Determine the (x, y) coordinate at the center of the cell enclosing the given text.  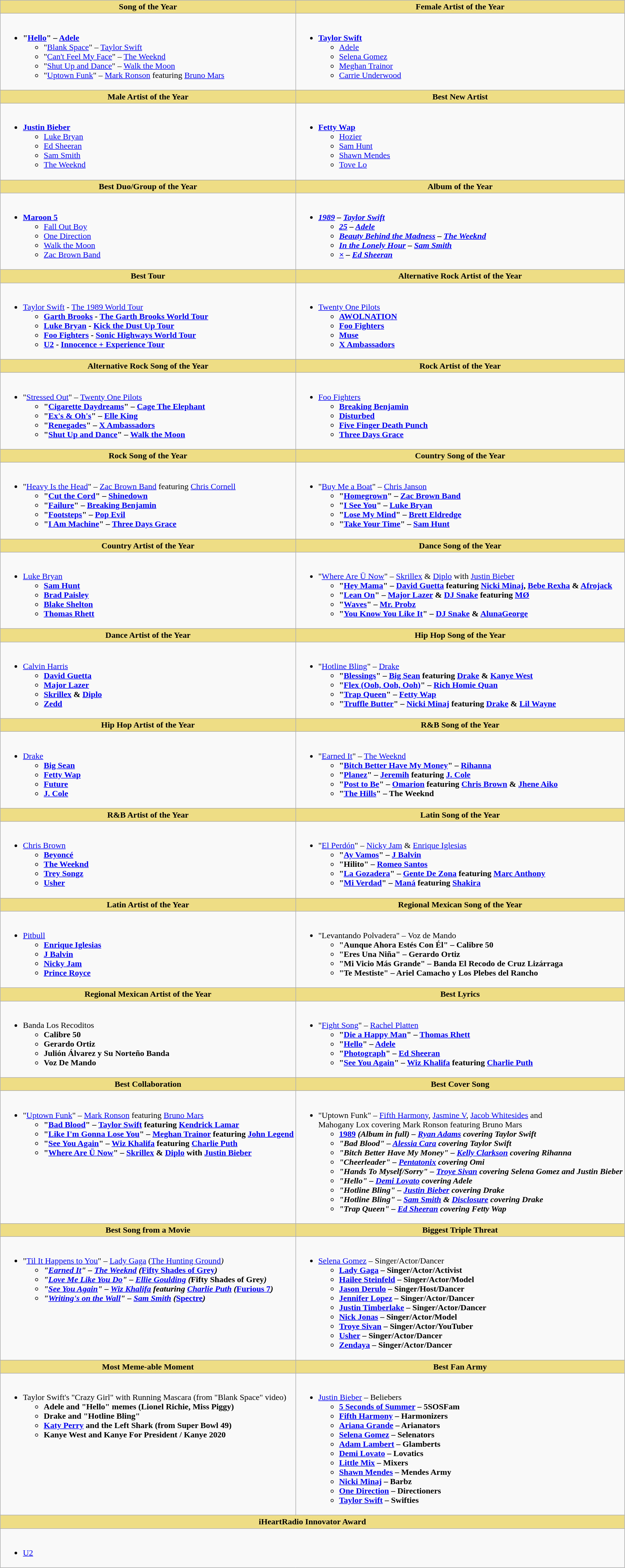
Country Artist of the Year (148, 546)
Banda Los RecoditosCalibre 50Gerardo OrtizJulión Álvarez y Su Norteño BandaVoz De Mando (148, 1039)
R&B Song of the Year (460, 725)
Twenty One PilotsAWOLNATIONFoo FightersMuseX Ambassadors (460, 321)
Best Duo/Group of the Year (148, 186)
Hip Hop Song of the Year (460, 635)
Taylor SwiftAdeleSelena GomezMeghan TrainorCarrie Underwood (460, 52)
Luke BryanSam HuntBrad PaisleyBlake SheltonThomas Rhett (148, 590)
Hip Hop Artist of the Year (148, 725)
Best Lyrics (460, 994)
Maroon 5Fall Out BoyOne DirectionWalk the MoonZac Brown Band (148, 231)
Calvin HarrisDavid GuettaMajor LazerSkrillex & DiploZedd (148, 680)
Justin BieberLuke BryanEd SheeranSam SmithThe Weeknd (148, 141)
Best Tour (148, 276)
Regional Mexican Artist of the Year (148, 994)
DrakeBig SeanFetty WapFutureJ. Cole (148, 770)
1989 – Taylor Swift25 – AdeleBeauty Behind the Madness – The WeekndIn the Lonely Hour – Sam Smith× – Ed Sheeran (460, 231)
R&B Artist of the Year (148, 815)
Regional Mexican Song of the Year (460, 905)
Latin Song of the Year (460, 815)
Chris BrownBeyoncéThe WeekndTrey SongzUsher (148, 860)
Foo FightersBreaking BenjaminDisturbedFive Finger Death PunchThree Days Grace (460, 411)
Best New Artist (460, 97)
"Buy Me a Boat" – Chris Janson"Homegrown" – Zac Brown Band"I See You" – Luke Bryan"Lose My Mind" – Brett Eldredge"Take Your Time" – Sam Hunt (460, 500)
Dance Artist of the Year (148, 635)
Best Cover Song (460, 1084)
Rock Song of the Year (148, 456)
Fetty WapHozierSam HuntShawn MendesTove Lo (460, 141)
Male Artist of the Year (148, 97)
Album of the Year (460, 186)
Rock Artist of the Year (460, 366)
Country Song of the Year (460, 456)
Latin Artist of the Year (148, 905)
Best Fan Army (460, 1367)
Female Artist of the Year (460, 7)
Best Collaboration (148, 1084)
U2 (312, 1548)
Song of the Year (148, 7)
iHeartRadio Innovator Award (312, 1522)
Alternative Rock Song of the Year (148, 366)
Dance Song of the Year (460, 546)
PitbullEnrique IglesiasJ BalvinNicky JamPrince Royce (148, 949)
Biggest Triple Threat (460, 1230)
Best Song from a Movie (148, 1230)
Most Meme-able Moment (148, 1367)
Alternative Rock Artist of the Year (460, 276)
